Pinpoint the cell where the given text exists, returning its [x, y] midpoint coordinate. 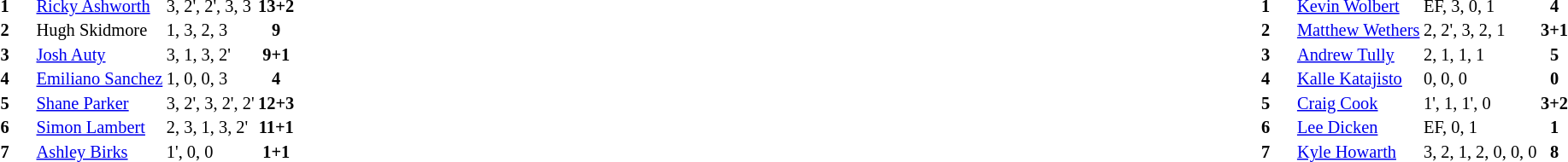
6 [1277, 128]
11+1 [277, 128]
2, 2', 3, 2, 1 [1480, 31]
EF, 0, 1 [1480, 128]
0, 0, 0 [1480, 80]
Josh Auty [99, 55]
Craig Cook [1359, 104]
5 [1277, 104]
12+3 [277, 104]
Hugh Skidmore [99, 31]
2, 3, 1, 3, 2' [210, 128]
2 [1277, 31]
1', 1, 1', 0 [1480, 104]
1, 0, 0, 3 [210, 80]
3, 1, 3, 2' [210, 55]
Matthew Wethers [1359, 31]
3 [1277, 55]
Kalle Katajisto [1359, 80]
Lee Dicken [1359, 128]
Shane Parker [99, 104]
Simon Lambert [99, 128]
9+1 [277, 55]
2, 1, 1, 1 [1480, 55]
Emiliano Sanchez [99, 80]
Andrew Tully [1359, 55]
9 [277, 31]
1, 3, 2, 3 [210, 31]
3, 2', 3, 2', 2' [210, 104]
